Capture the cell that displays the provided text and extract its (X, Y) central coordinate. 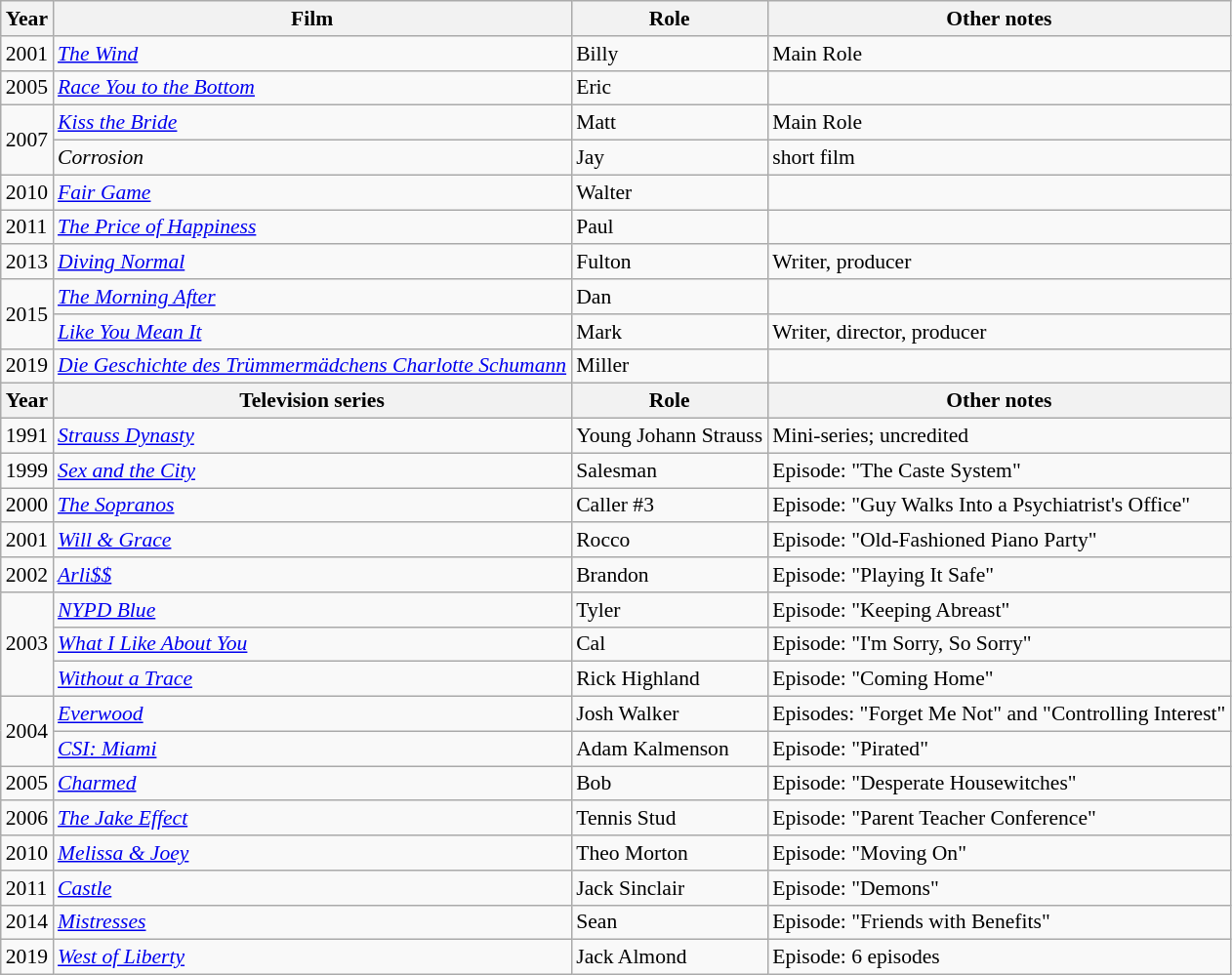
CSI: Miami (312, 749)
Brandon (670, 575)
Episode: "Moving On" (999, 853)
Kiss the Bride (312, 123)
Writer, director, producer (999, 332)
2006 (27, 819)
Episode: "Desperate Housewitches" (999, 784)
Die Geschichte des Trümmermädchens Charlotte Schumann (312, 366)
Jay (670, 158)
Mistresses (312, 922)
Episode: "Old-Fashioned Piano Party" (999, 541)
Episode: "Pirated" (999, 749)
Episode: "Keeping Abreast" (999, 610)
Episodes: "Forget Me Not" and "Controlling Interest" (999, 714)
Josh Walker (670, 714)
Sean (670, 922)
Episode: "Demons" (999, 888)
Episode: "The Caste System" (999, 470)
2000 (27, 506)
Television series (312, 401)
Castle (312, 888)
Will & Grace (312, 541)
Bob (670, 784)
Sex and the City (312, 470)
The Sopranos (312, 506)
What I Like About You (312, 644)
Billy (670, 54)
2007 (27, 141)
Adam Kalmenson (670, 749)
The Morning After (312, 297)
Cal (670, 644)
The Price of Happiness (312, 227)
Young Johann Strauss (670, 436)
Episode: "Coming Home" (999, 679)
The Jake Effect (312, 819)
Jack Sinclair (670, 888)
Episode: "Parent Teacher Conference" (999, 819)
NYPD Blue (312, 610)
Corrosion (312, 158)
Caller #3 (670, 506)
Rocco (670, 541)
2014 (27, 922)
2015 (27, 314)
Episode: "Friends with Benefits" (999, 922)
Fulton (670, 263)
Race You to the Bottom (312, 88)
Theo Morton (670, 853)
Matt (670, 123)
The Wind (312, 54)
Episode: 6 episodes (999, 957)
2013 (27, 263)
Everwood (312, 714)
Mini-series; uncredited (999, 436)
Rick Highland (670, 679)
Charmed (312, 784)
Eric (670, 88)
Without a Trace (312, 679)
1991 (27, 436)
Like You Mean It (312, 332)
2003 (27, 644)
Jack Almond (670, 957)
Arli$$ (312, 575)
Walter (670, 192)
1999 (27, 470)
Fair Game (312, 192)
Tennis Stud (670, 819)
West of Liberty (312, 957)
Dan (670, 297)
Writer, producer (999, 263)
2002 (27, 575)
Episode: "Guy Walks Into a Psychiatrist's Office" (999, 506)
Paul (670, 227)
Tyler (670, 610)
Diving Normal (312, 263)
Episode: "Playing It Safe" (999, 575)
short film (999, 158)
Mark (670, 332)
Episode: "I'm Sorry, So Sorry" (999, 644)
2004 (27, 732)
Strauss Dynasty (312, 436)
Miller (670, 366)
Melissa & Joey (312, 853)
Film (312, 19)
Salesman (670, 470)
